Return [X, Y] of the center of cell containing provided text 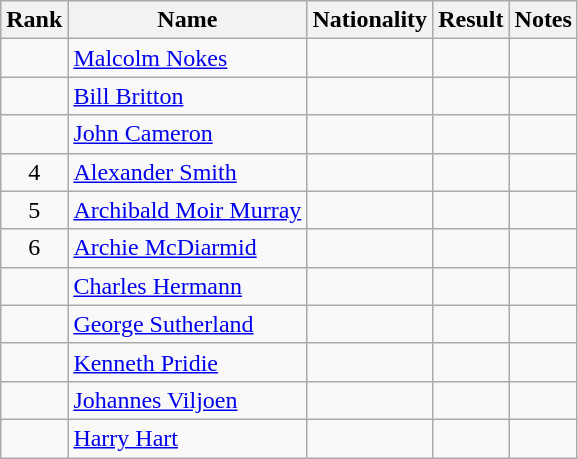
Name [188, 20]
Nationality [370, 20]
Notes [543, 20]
John Cameron [188, 134]
Harry Hart [188, 438]
Malcolm Nokes [188, 58]
George Sutherland [188, 324]
Johannes Viljoen [188, 400]
Bill Britton [188, 96]
6 [34, 248]
Rank [34, 20]
Alexander Smith [188, 172]
Archie McDiarmid [188, 248]
Archibald Moir Murray [188, 210]
5 [34, 210]
Charles Hermann [188, 286]
Result [471, 20]
Kenneth Pridie [188, 362]
4 [34, 172]
